Pinpoint the cell where the given text exists, returning its (X, Y) midpoint coordinate. 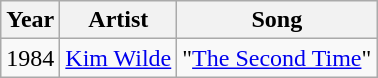
Song (277, 20)
1984 (30, 58)
"The Second Time" (277, 58)
Kim Wilde (118, 58)
Year (30, 20)
Artist (118, 20)
